Scan for the cell matching the given text and deliver its [x, y] coordinate at center. 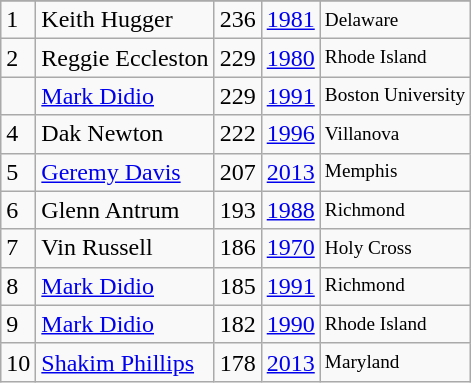
207 [238, 172]
Reggie Eccleston [125, 58]
6 [18, 210]
1988 [290, 210]
Vin Russell [125, 248]
10 [18, 362]
1981 [290, 20]
Shakim Phillips [125, 362]
5 [18, 172]
Delaware [394, 20]
Memphis [394, 172]
236 [238, 20]
7 [18, 248]
4 [18, 134]
1996 [290, 134]
Holy Cross [394, 248]
Glenn Antrum [125, 210]
178 [238, 362]
222 [238, 134]
185 [238, 286]
182 [238, 324]
Boston University [394, 96]
1980 [290, 58]
Villanova [394, 134]
186 [238, 248]
193 [238, 210]
2 [18, 58]
Geremy Davis [125, 172]
1 [18, 20]
1970 [290, 248]
Keith Hugger [125, 20]
9 [18, 324]
1990 [290, 324]
8 [18, 286]
Dak Newton [125, 134]
Maryland [394, 362]
